Return the (x, y) coordinate for the center point of the cell that contains the specified text.  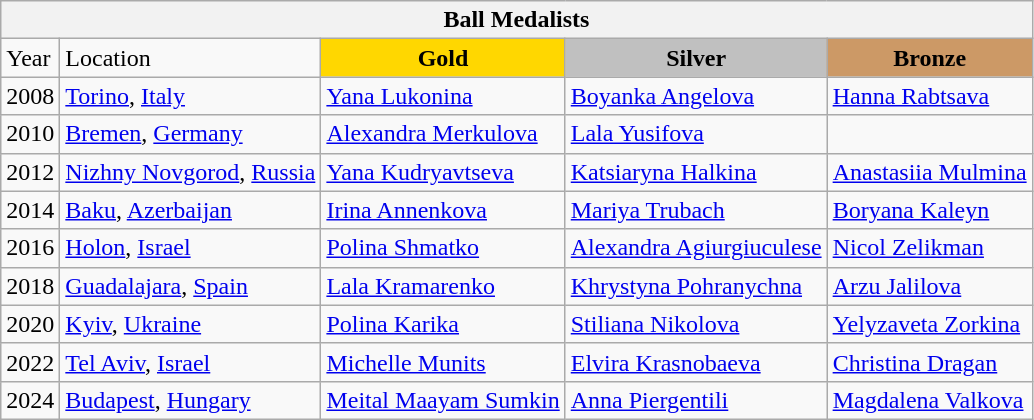
Boryana Kaleyn (930, 210)
Stiliana Nikolova (696, 324)
Baku, Azerbaijan (190, 210)
Michelle Munits (443, 362)
Bremen, Germany (190, 134)
2016 (30, 248)
Irina Annenkova (443, 210)
Silver (696, 58)
Gold (443, 58)
Holon, Israel (190, 248)
2008 (30, 96)
Khrystyna Pohranychna (696, 286)
Yelyzaveta Zorkina (930, 324)
Polina Karika (443, 324)
Tel Aviv, Israel (190, 362)
2010 (30, 134)
2024 (30, 400)
Hanna Rabtsava (930, 96)
Yana Kudryavtseva (443, 172)
Ball Medalists (516, 20)
Polina Shmatko (443, 248)
2018 (30, 286)
Anna Piergentili (696, 400)
Magdalena Valkova (930, 400)
Elvira Krasnobaeva (696, 362)
Meital Maayam Sumkin (443, 400)
Kyiv, Ukraine (190, 324)
Boyanka Angelova (696, 96)
2020 (30, 324)
2014 (30, 210)
Lala Kramarenko (443, 286)
Guadalajara, Spain (190, 286)
Alexandra Merkulova (443, 134)
Year (30, 58)
Nicol Zelikman (930, 248)
Anastasiia Mulmina (930, 172)
Nizhny Novgorod, Russia (190, 172)
Christina Dragan (930, 362)
2022 (30, 362)
Arzu Jalilova (930, 286)
Bronze (930, 58)
Mariya Trubach (696, 210)
Katsiaryna Halkina (696, 172)
Torino, Italy (190, 96)
Lala Yusifova (696, 134)
Yana Lukonina (443, 96)
2012 (30, 172)
Budapest, Hungary (190, 400)
Alexandra Agiurgiuculese (696, 248)
Location (190, 58)
